Return the [X, Y] coordinate for the center point of the cell that contains the specified text.  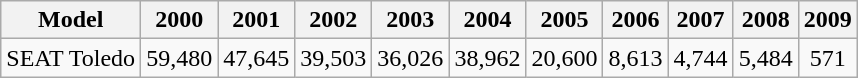
20,600 [564, 58]
2008 [766, 20]
SEAT Toledo [71, 58]
59,480 [180, 58]
2004 [488, 20]
2005 [564, 20]
5,484 [766, 58]
2007 [700, 20]
39,503 [334, 58]
36,026 [410, 58]
4,744 [700, 58]
2001 [256, 20]
47,645 [256, 58]
2009 [828, 20]
8,613 [636, 58]
Model [71, 20]
2006 [636, 20]
2002 [334, 20]
38,962 [488, 58]
2003 [410, 20]
571 [828, 58]
2000 [180, 20]
